Scan for the cell matching the given text and deliver its (x, y) coordinate at center. 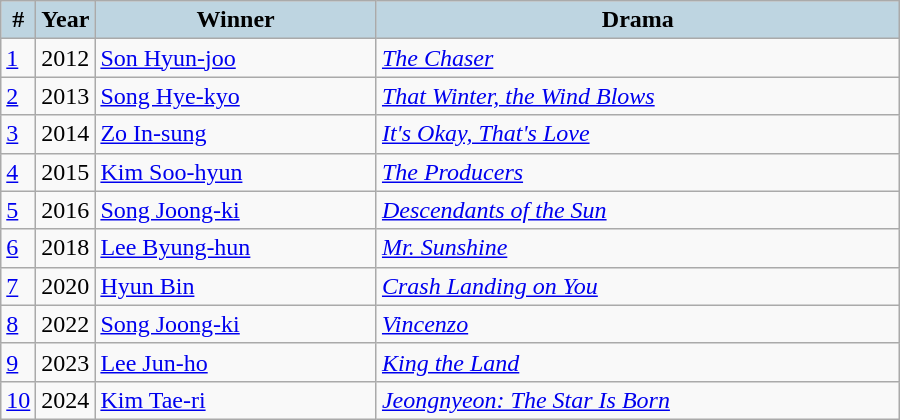
That Winter, the Wind Blows (638, 96)
Kim Tae-ri (236, 400)
2020 (66, 286)
2012 (66, 58)
Mr. Sunshine (638, 248)
Lee Byung-hun (236, 248)
King the Land (638, 362)
2015 (66, 172)
Crash Landing on You (638, 286)
Zo In-sung (236, 134)
Son Hyun-joo (236, 58)
Kim Soo-hyun (236, 172)
8 (18, 324)
3 (18, 134)
7 (18, 286)
The Producers (638, 172)
Drama (638, 20)
4 (18, 172)
Song Hye-kyo (236, 96)
Year (66, 20)
Hyun Bin (236, 286)
6 (18, 248)
2016 (66, 210)
Jeongnyeon: The Star Is Born (638, 400)
2 (18, 96)
Lee Jun-ho (236, 362)
10 (18, 400)
2018 (66, 248)
2013 (66, 96)
2024 (66, 400)
2022 (66, 324)
It's Okay, That's Love (638, 134)
The Chaser (638, 58)
5 (18, 210)
# (18, 20)
Vincenzo (638, 324)
Winner (236, 20)
1 (18, 58)
9 (18, 362)
2023 (66, 362)
2014 (66, 134)
Descendants of the Sun (638, 210)
